Search for the cell housing the specified text and yield its (X, Y) center coordinate. 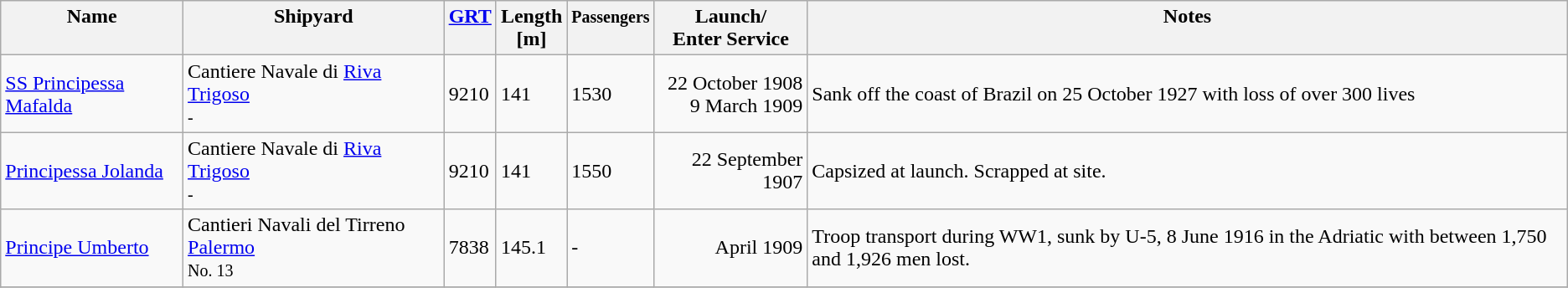
22 September 1907 (730, 171)
Sank off the coast of Brazil on 25 October 1927 with loss of over 300 lives (1188, 94)
Notes (1188, 28)
Name (92, 28)
22 October 19089 March 1909 (730, 94)
145.1 (531, 248)
Troop transport during WW1, sunk by U-5, 8 June 1916 in the Adriatic with between 1,750 and 1,926 men lost. (1188, 248)
Launch/ Enter Service (730, 28)
- (611, 248)
1550 (611, 171)
GRT (470, 28)
Shipyard (314, 28)
1530 (611, 94)
7838 (470, 248)
Capsized at launch. Scrapped at site. (1188, 171)
Passengers (611, 28)
Principessa Jolanda (92, 171)
SS Principessa Mafalda (92, 94)
Cantieri Navali del Tirreno Palermo No. 13 (314, 248)
April 1909 (730, 248)
Principe Umberto (92, 248)
Length[m] (531, 28)
